Pinpoint the cell where the given text exists, returning its (x, y) midpoint coordinate. 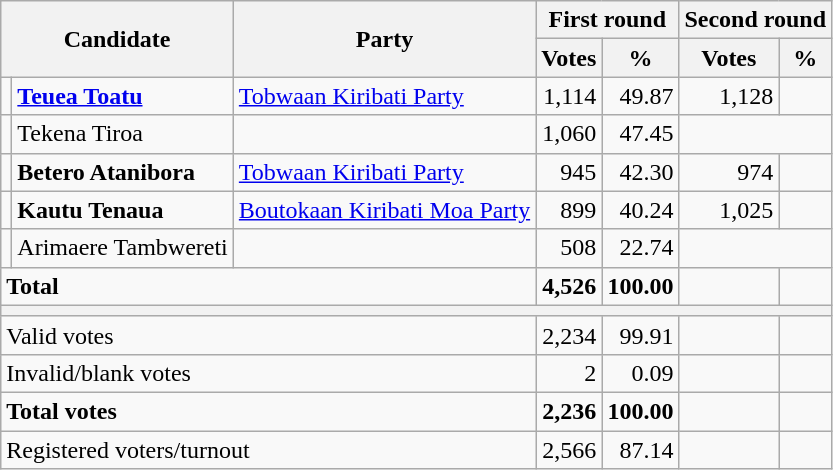
Total (268, 286)
Total votes (268, 411)
2,566 (569, 449)
Teuea Toatu (123, 96)
First round (608, 20)
Second round (756, 20)
99.91 (640, 335)
47.45 (640, 134)
42.30 (640, 172)
2,236 (569, 411)
Boutokaan Kiribati Moa Party (384, 210)
Registered voters/turnout (268, 449)
0.09 (640, 373)
Party (384, 39)
49.87 (640, 96)
Betero Atanibora (123, 172)
22.74 (640, 248)
Valid votes (268, 335)
2,234 (569, 335)
2 (569, 373)
87.14 (640, 449)
508 (569, 248)
4,526 (569, 286)
945 (569, 172)
Arimaere Tambwereti (123, 248)
Kautu Tenaua (123, 210)
1,128 (729, 96)
Candidate (118, 39)
Invalid/blank votes (268, 373)
899 (569, 210)
40.24 (640, 210)
1,025 (729, 210)
1,060 (569, 134)
1,114 (569, 96)
Tekena Tiroa (123, 134)
974 (729, 172)
